Detect which cell encompasses the target text, then output its [X, Y] center coordinate. 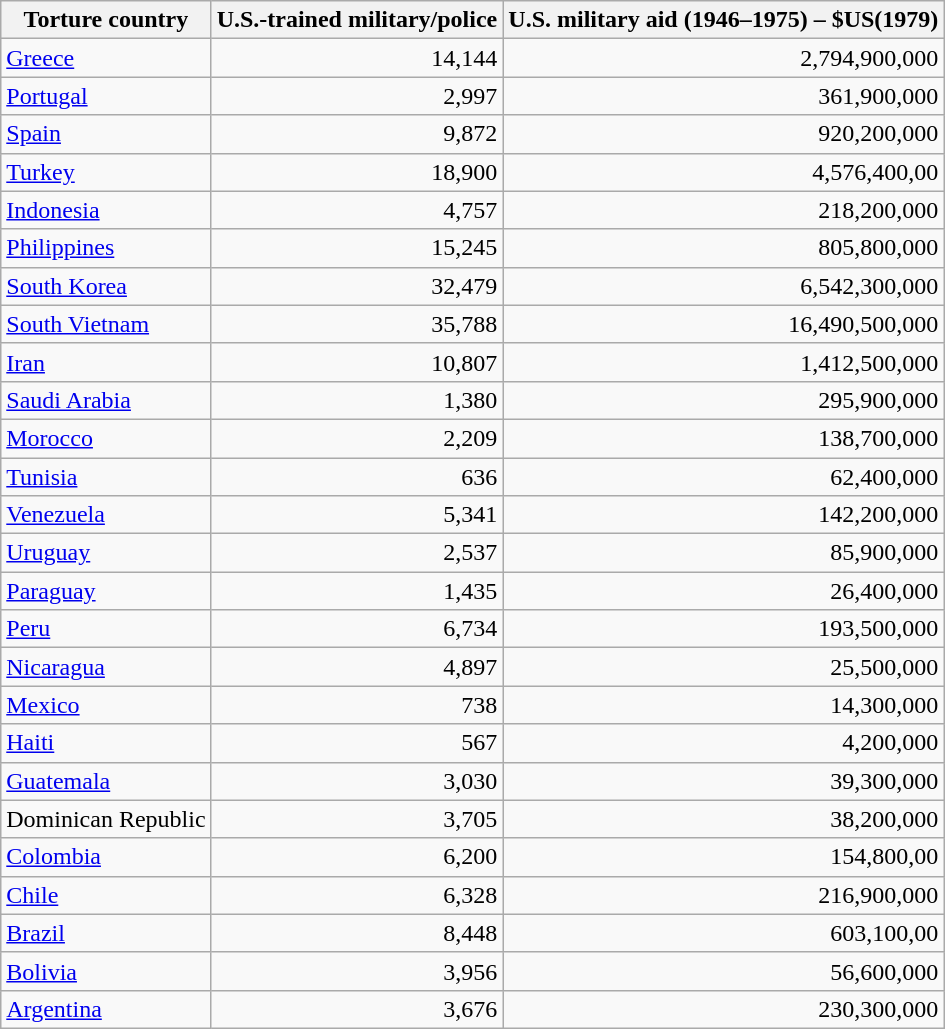
920,200,000 [724, 134]
218,200,000 [724, 210]
6,734 [357, 629]
Philippines [106, 248]
U.S.-trained military/police [357, 20]
Dominican Republic [106, 819]
Indonesia [106, 210]
2,794,900,000 [724, 58]
Turkey [106, 172]
3,956 [357, 971]
18,900 [357, 172]
Greece [106, 58]
142,200,000 [724, 515]
1,435 [357, 591]
14,300,000 [724, 705]
Colombia [106, 857]
2,997 [357, 96]
6,542,300,000 [724, 286]
Iran [106, 362]
Venezuela [106, 515]
603,100,00 [724, 933]
South Vietnam [106, 324]
1,412,500,000 [724, 362]
Chile [106, 895]
216,900,000 [724, 895]
567 [357, 743]
U.S. military aid (1946–1975) – $US(1979) [724, 20]
25,500,000 [724, 667]
Tunisia [106, 477]
South Korea [106, 286]
1,380 [357, 400]
738 [357, 705]
295,900,000 [724, 400]
4,897 [357, 667]
Haiti [106, 743]
Saudi Arabia [106, 400]
361,900,000 [724, 96]
Portugal [106, 96]
193,500,000 [724, 629]
Morocco [106, 438]
Argentina [106, 1009]
Nicaragua [106, 667]
5,341 [357, 515]
Guatemala [106, 781]
Paraguay [106, 591]
8,448 [357, 933]
636 [357, 477]
6,328 [357, 895]
Uruguay [106, 553]
154,800,00 [724, 857]
Torture country [106, 20]
4,757 [357, 210]
Bolivia [106, 971]
805,800,000 [724, 248]
38,200,000 [724, 819]
6,200 [357, 857]
62,400,000 [724, 477]
9,872 [357, 134]
2,209 [357, 438]
15,245 [357, 248]
Mexico [106, 705]
39,300,000 [724, 781]
138,700,000 [724, 438]
10,807 [357, 362]
4,200,000 [724, 743]
14,144 [357, 58]
3,676 [357, 1009]
Peru [106, 629]
Spain [106, 134]
230,300,000 [724, 1009]
85,900,000 [724, 553]
32,479 [357, 286]
16,490,500,000 [724, 324]
Brazil [106, 933]
4,576,400,00 [724, 172]
3,030 [357, 781]
26,400,000 [724, 591]
2,537 [357, 553]
35,788 [357, 324]
56,600,000 [724, 971]
3,705 [357, 819]
